Extract the (x, y) coordinate from the center of the cell holding the provided text.  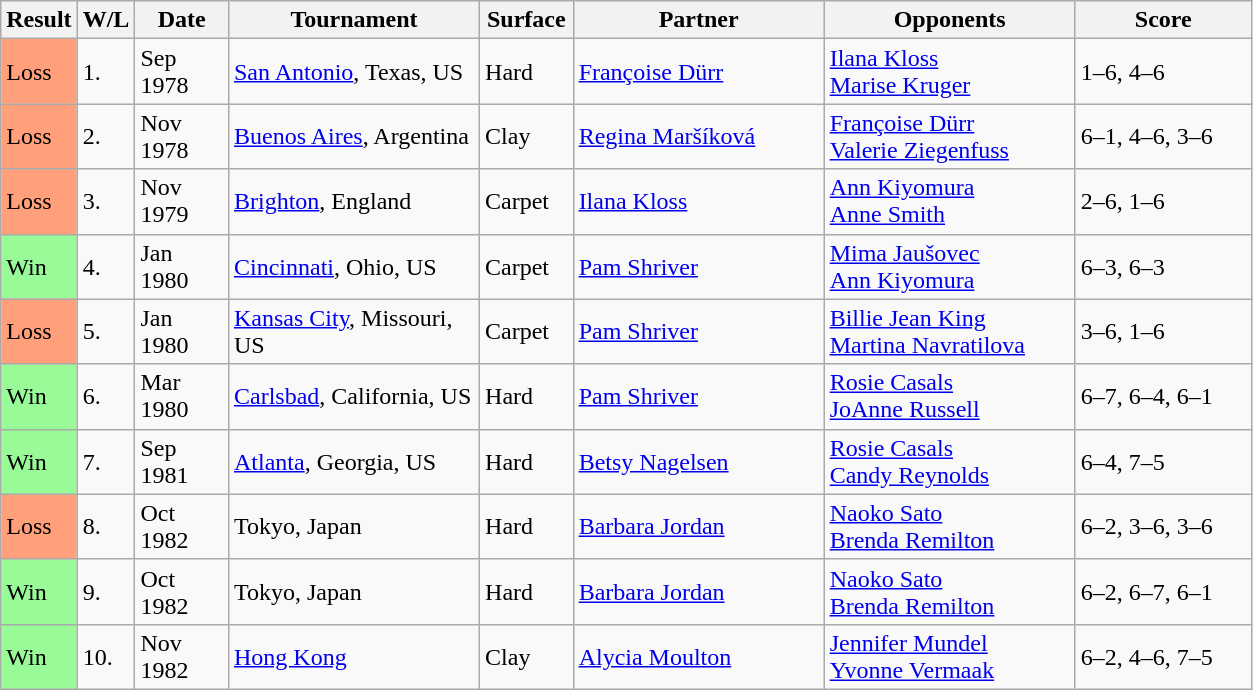
Tournament (354, 20)
Billie Jean King Martina Navratilova (950, 332)
Brighton, England (354, 202)
2. (106, 136)
9. (106, 592)
Result (39, 20)
Betsy Nagelsen (698, 462)
Mima Jaušovec Ann Kiyomura (950, 266)
San Antonio, Texas, US (354, 72)
Buenos Aires, Argentina (354, 136)
1. (106, 72)
Atlanta, Georgia, US (354, 462)
Sep 1981 (182, 462)
6–7, 6–4, 6–1 (1163, 396)
8. (106, 526)
2–6, 1–6 (1163, 202)
Nov 1982 (182, 656)
Kansas City, Missouri, US (354, 332)
Sep 1978 (182, 72)
6–4, 7–5 (1163, 462)
6. (106, 396)
6–2, 4–6, 7–5 (1163, 656)
Mar 1980 (182, 396)
7. (106, 462)
Hong Kong (354, 656)
Partner (698, 20)
Score (1163, 20)
6–3, 6–3 (1163, 266)
W/L (106, 20)
3. (106, 202)
Françoise Dürr Valerie Ziegenfuss (950, 136)
Carlsbad, California, US (354, 396)
1–6, 4–6 (1163, 72)
4. (106, 266)
Françoise Dürr (698, 72)
Ilana Kloss (698, 202)
Opponents (950, 20)
6–2, 3–6, 3–6 (1163, 526)
Surface (527, 20)
10. (106, 656)
Nov 1978 (182, 136)
Rosie Casals JoAnne Russell (950, 396)
Date (182, 20)
3–6, 1–6 (1163, 332)
Alycia Moulton (698, 656)
Jennifer Mundel Yvonne Vermaak (950, 656)
Rosie Casals Candy Reynolds (950, 462)
6–2, 6–7, 6–1 (1163, 592)
Ilana Kloss Marise Kruger (950, 72)
6–1, 4–6, 3–6 (1163, 136)
Nov 1979 (182, 202)
Cincinnati, Ohio, US (354, 266)
Ann Kiyomura Anne Smith (950, 202)
Regina Maršíková (698, 136)
5. (106, 332)
